Scan for the cell matching the given text and deliver its (x, y) coordinate at center. 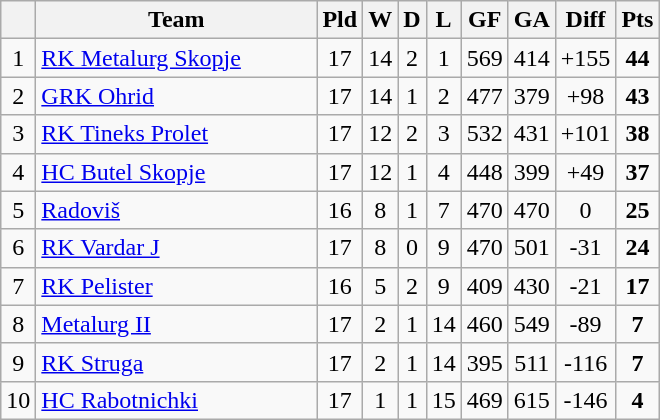
10 (18, 400)
-89 (586, 324)
38 (638, 134)
RK Tineks Prolet (176, 134)
GRK Ohrid (176, 96)
-116 (586, 362)
Radoviš (176, 210)
GF (484, 20)
D (412, 20)
6 (18, 248)
431 (532, 134)
L (444, 20)
+98 (586, 96)
Diff (586, 20)
RK Struga (176, 362)
Pts (638, 20)
RK Pelister (176, 286)
448 (484, 172)
Metalurg II (176, 324)
24 (638, 248)
HC Butel Skopje (176, 172)
414 (532, 58)
460 (484, 324)
Team (176, 20)
395 (484, 362)
+49 (586, 172)
532 (484, 134)
379 (532, 96)
43 (638, 96)
477 (484, 96)
569 (484, 58)
+101 (586, 134)
HC Rabotnichki (176, 400)
GA (532, 20)
25 (638, 210)
-31 (586, 248)
+155 (586, 58)
Pld (340, 20)
RK Metalurg Skopje (176, 58)
409 (484, 286)
RK Vardar J (176, 248)
-21 (586, 286)
15 (444, 400)
501 (532, 248)
-146 (586, 400)
469 (484, 400)
37 (638, 172)
511 (532, 362)
615 (532, 400)
399 (532, 172)
44 (638, 58)
W (380, 20)
430 (532, 286)
549 (532, 324)
